Find where the given text appears and provide that cell's center as (x, y) coordinate. 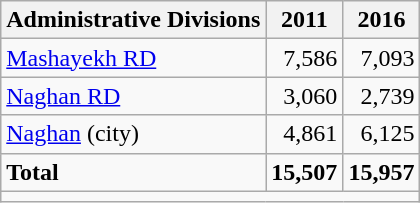
3,060 (304, 96)
Total (134, 172)
2,739 (382, 96)
7,586 (304, 58)
4,861 (304, 134)
Administrative Divisions (134, 20)
15,507 (304, 172)
2011 (304, 20)
2016 (382, 20)
7,093 (382, 58)
Naghan (city) (134, 134)
Mashayekh RD (134, 58)
15,957 (382, 172)
Naghan RD (134, 96)
6,125 (382, 134)
